Scan for the cell matching the given text and deliver its [X, Y] coordinate at center. 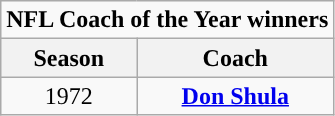
1972 [69, 96]
NFL Coach of the Year winners [168, 20]
Season [69, 58]
Coach [236, 58]
Don Shula [236, 96]
